Determine the [x, y] coordinate at the center of the cell enclosing the given text.  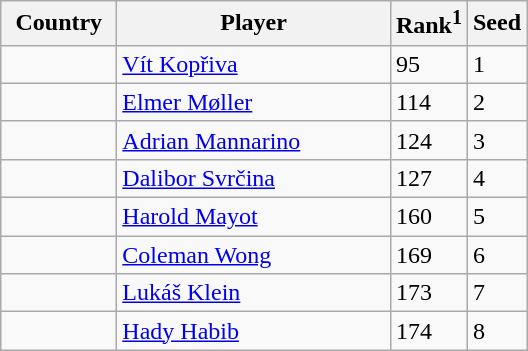
7 [496, 293]
174 [428, 331]
3 [496, 140]
Rank1 [428, 24]
Coleman Wong [254, 255]
114 [428, 102]
6 [496, 255]
4 [496, 178]
160 [428, 217]
124 [428, 140]
Elmer Møller [254, 102]
127 [428, 178]
Hady Habib [254, 331]
Harold Mayot [254, 217]
Adrian Mannarino [254, 140]
1 [496, 64]
2 [496, 102]
5 [496, 217]
169 [428, 255]
8 [496, 331]
173 [428, 293]
Vít Kopřiva [254, 64]
Dalibor Svrčina [254, 178]
Country [59, 24]
Seed [496, 24]
95 [428, 64]
Lukáš Klein [254, 293]
Player [254, 24]
